Capture the cell that displays the provided text and extract its [X, Y] central coordinate. 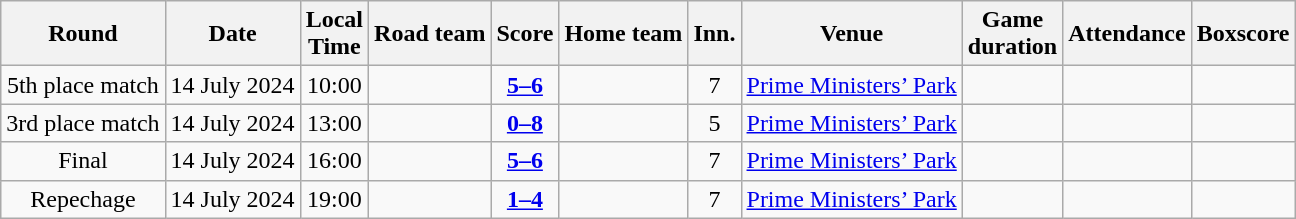
10:00 [334, 85]
Round [83, 34]
1–4 [525, 199]
Final [83, 161]
5th place match [83, 85]
0–8 [525, 123]
3rd place match [83, 123]
Date [232, 34]
Attendance [1127, 34]
19:00 [334, 199]
LocalTime [334, 34]
Repechage [83, 199]
Gameduration [1012, 34]
Home team [624, 34]
16:00 [334, 161]
Boxscore [1243, 34]
Road team [430, 34]
13:00 [334, 123]
5 [714, 123]
Venue [852, 34]
Inn. [714, 34]
Score [525, 34]
